Scan for the cell matching the given text and deliver its [X, Y] coordinate at center. 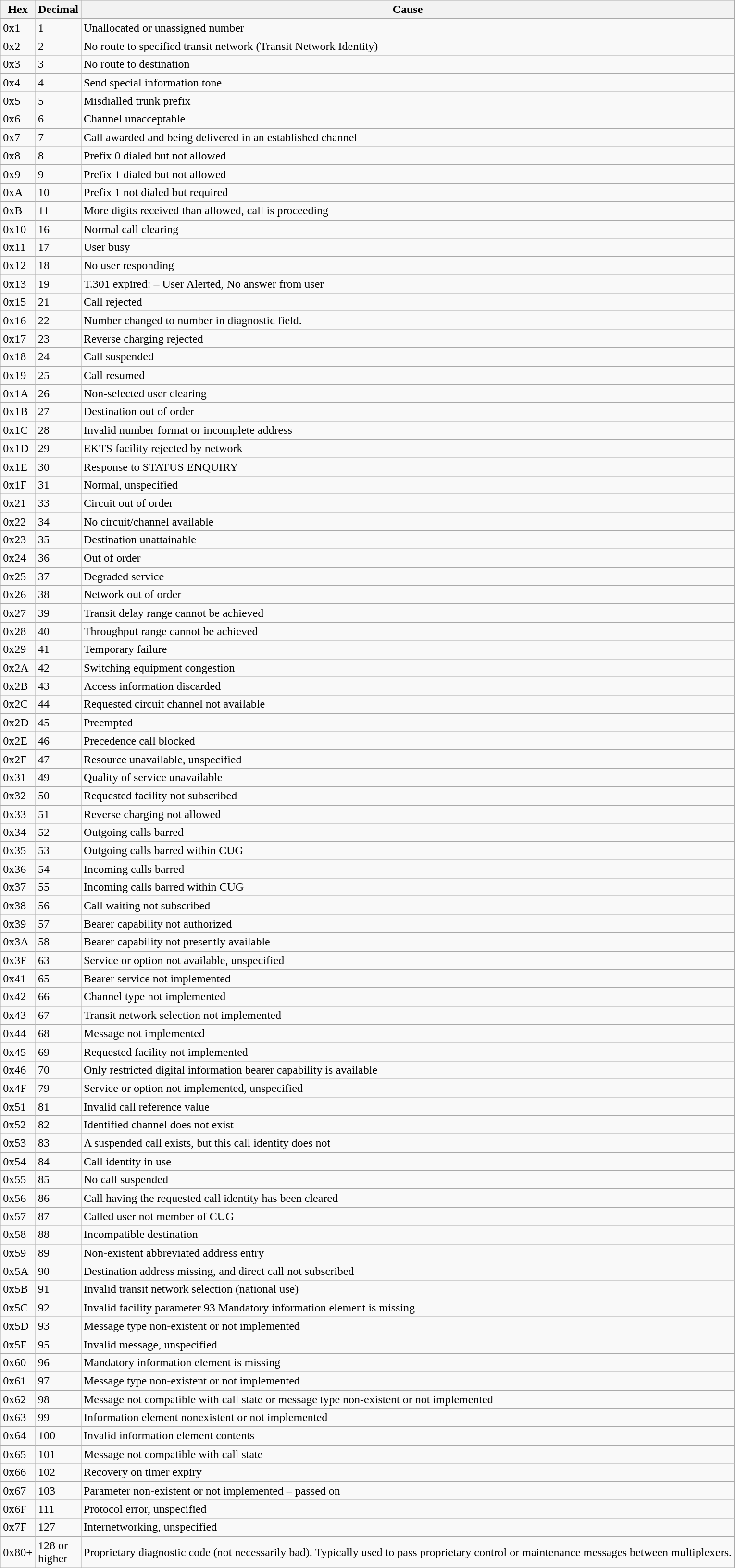
0x21 [18, 503]
0x6F [18, 1509]
5 [58, 101]
86 [58, 1198]
0x1B [18, 412]
Call resumed [408, 375]
0x43 [18, 1015]
Bearer service not implemented [408, 979]
0x62 [18, 1399]
0x15 [18, 302]
Cause [408, 10]
87 [58, 1216]
58 [58, 942]
Non-existent abbreviated address entry [408, 1253]
0x19 [18, 375]
0x24 [18, 558]
55 [58, 887]
0x1 [18, 28]
Channel type not implemented [408, 997]
4 [58, 83]
33 [58, 503]
Unallocated or unassigned number [408, 28]
Out of order [408, 558]
23 [58, 339]
0x44 [18, 1033]
Incompatible destination [408, 1235]
0x17 [18, 339]
0x1D [18, 448]
0x52 [18, 1125]
Invalid transit network selection (national use) [408, 1289]
Call suspended [408, 357]
0x2B [18, 686]
0x18 [18, 357]
65 [58, 979]
26 [58, 393]
97 [58, 1381]
100 [58, 1436]
35 [58, 540]
A suspended call exists, but this call identity does not [408, 1143]
0x66 [18, 1472]
89 [58, 1253]
0x35 [18, 851]
Called user not member of CUG [408, 1216]
Response to STATUS ENQUIRY [408, 466]
Protocol error, unspecified [408, 1509]
83 [58, 1143]
0x55 [18, 1180]
39 [58, 613]
0x2E [18, 741]
0x2C [18, 704]
No route to destination [408, 64]
0x51 [18, 1106]
Bearer capability not presently available [408, 942]
29 [58, 448]
Resource unavailable, unspecified [408, 759]
0x5A [18, 1271]
Service or option not implemented, unspecified [408, 1088]
0x65 [18, 1454]
Destination unattainable [408, 540]
0x11 [18, 247]
Invalid message, unspecified [408, 1344]
Call rejected [408, 302]
7 [58, 137]
0x32 [18, 796]
53 [58, 851]
0x38 [18, 906]
Transit network selection not implemented [408, 1015]
2 [58, 46]
Decimal [58, 10]
0x60 [18, 1362]
0x4F [18, 1088]
56 [58, 906]
1 [58, 28]
Hex [18, 10]
99 [58, 1418]
Call having the requested call identity has been cleared [408, 1198]
0x63 [18, 1418]
0x5D [18, 1326]
Send special information tone [408, 83]
Prefix 0 dialed but not allowed [408, 156]
52 [58, 833]
128 orhigher [58, 1552]
Proprietary diagnostic code (not necessarily bad). Typically used to pass proprietary control or maintenance messages between multiplexers. [408, 1552]
49 [58, 777]
50 [58, 796]
0x1F [18, 485]
Recovery on timer expiry [408, 1472]
Message not compatible with call state [408, 1454]
No call suspended [408, 1180]
0x22 [18, 521]
8 [58, 156]
0x6 [18, 119]
Bearer capability not authorized [408, 924]
0x3F [18, 960]
17 [58, 247]
0x34 [18, 833]
91 [58, 1289]
37 [58, 576]
0x27 [18, 613]
Call identity in use [408, 1162]
111 [58, 1509]
0x1A [18, 393]
69 [58, 1052]
0x12 [18, 266]
0x39 [18, 924]
54 [58, 869]
51 [58, 814]
T.301 expired: – User Alerted, No answer from user [408, 284]
68 [58, 1033]
Call waiting not subscribed [408, 906]
0x8 [18, 156]
92 [58, 1308]
0x57 [18, 1216]
Misdialled trunk prefix [408, 101]
38 [58, 595]
Invalid facility parameter 93 Mandatory information element is missing [408, 1308]
Invalid information element contents [408, 1436]
46 [58, 741]
Identified channel does not exist [408, 1125]
19 [58, 284]
103 [58, 1491]
43 [58, 686]
0x4 [18, 83]
More digits received than allowed, call is proceeding [408, 210]
40 [58, 631]
0x31 [18, 777]
0x28 [18, 631]
0x26 [18, 595]
27 [58, 412]
0x1E [18, 466]
Throughput range cannot be achieved [408, 631]
31 [58, 485]
0x80+ [18, 1552]
11 [58, 210]
0x2D [18, 723]
Transit delay range cannot be achieved [408, 613]
9 [58, 174]
79 [58, 1088]
81 [58, 1106]
0x64 [18, 1436]
30 [58, 466]
No circuit/channel available [408, 521]
93 [58, 1326]
User busy [408, 247]
6 [58, 119]
45 [58, 723]
Message not compatible with call state or message type non-existent or not implemented [408, 1399]
10 [58, 192]
Number changed to number in diagnostic field. [408, 320]
Destination address missing, and direct call not subscribed [408, 1271]
21 [58, 302]
90 [58, 1271]
0x9 [18, 174]
84 [58, 1162]
3 [58, 64]
0x3 [18, 64]
66 [58, 997]
Switching equipment congestion [408, 668]
34 [58, 521]
Message not implemented [408, 1033]
Invalid call reference value [408, 1106]
Quality of service unavailable [408, 777]
96 [58, 1362]
Outgoing calls barred within CUG [408, 851]
0x58 [18, 1235]
18 [58, 266]
Temporary failure [408, 649]
Prefix 1 not dialed but required [408, 192]
44 [58, 704]
Incoming calls barred [408, 869]
Normal call clearing [408, 229]
57 [58, 924]
Prefix 1 dialed but not allowed [408, 174]
101 [58, 1454]
No user responding [408, 266]
Preempted [408, 723]
0x5C [18, 1308]
0x61 [18, 1381]
0x29 [18, 649]
85 [58, 1180]
63 [58, 960]
98 [58, 1399]
0x2F [18, 759]
0xA [18, 192]
Network out of order [408, 595]
Requested circuit channel not available [408, 704]
0x5B [18, 1289]
0x2A [18, 668]
Mandatory information element is missing [408, 1362]
0x1C [18, 430]
36 [58, 558]
0x59 [18, 1253]
25 [58, 375]
0x46 [18, 1070]
0x13 [18, 284]
Service or option not available, unspecified [408, 960]
0x56 [18, 1198]
EKTS facility rejected by network [408, 448]
Internetworking, unspecified [408, 1527]
Information element nonexistent or not implemented [408, 1418]
47 [58, 759]
41 [58, 649]
No route to specified transit network (Transit Network Identity) [408, 46]
Reverse charging not allowed [408, 814]
0x3A [18, 942]
0x5 [18, 101]
0x23 [18, 540]
Parameter non-existent or not implemented – passed on [408, 1491]
Normal, unspecified [408, 485]
Requested facility not subscribed [408, 796]
Access information discarded [408, 686]
0x37 [18, 887]
Requested facility not implemented [408, 1052]
Destination out of order [408, 412]
Non-selected user clearing [408, 393]
Outgoing calls barred [408, 833]
Invalid number format or incomplete address [408, 430]
0x16 [18, 320]
88 [58, 1235]
Only restricted digital information bearer capability is available [408, 1070]
127 [58, 1527]
0x45 [18, 1052]
82 [58, 1125]
42 [58, 668]
0x67 [18, 1491]
102 [58, 1472]
Incoming calls barred within CUG [408, 887]
0x33 [18, 814]
0x2 [18, 46]
70 [58, 1070]
0x10 [18, 229]
0x42 [18, 997]
Reverse charging rejected [408, 339]
0x53 [18, 1143]
24 [58, 357]
Circuit out of order [408, 503]
22 [58, 320]
0x5F [18, 1344]
0xB [18, 210]
0x25 [18, 576]
Call awarded and being delivered in an established channel [408, 137]
16 [58, 229]
28 [58, 430]
67 [58, 1015]
0x7 [18, 137]
0x7F [18, 1527]
Degraded service [408, 576]
Precedence call blocked [408, 741]
0x54 [18, 1162]
0x41 [18, 979]
0x36 [18, 869]
95 [58, 1344]
Channel unacceptable [408, 119]
